Return (X, Y) of the center of cell containing provided text 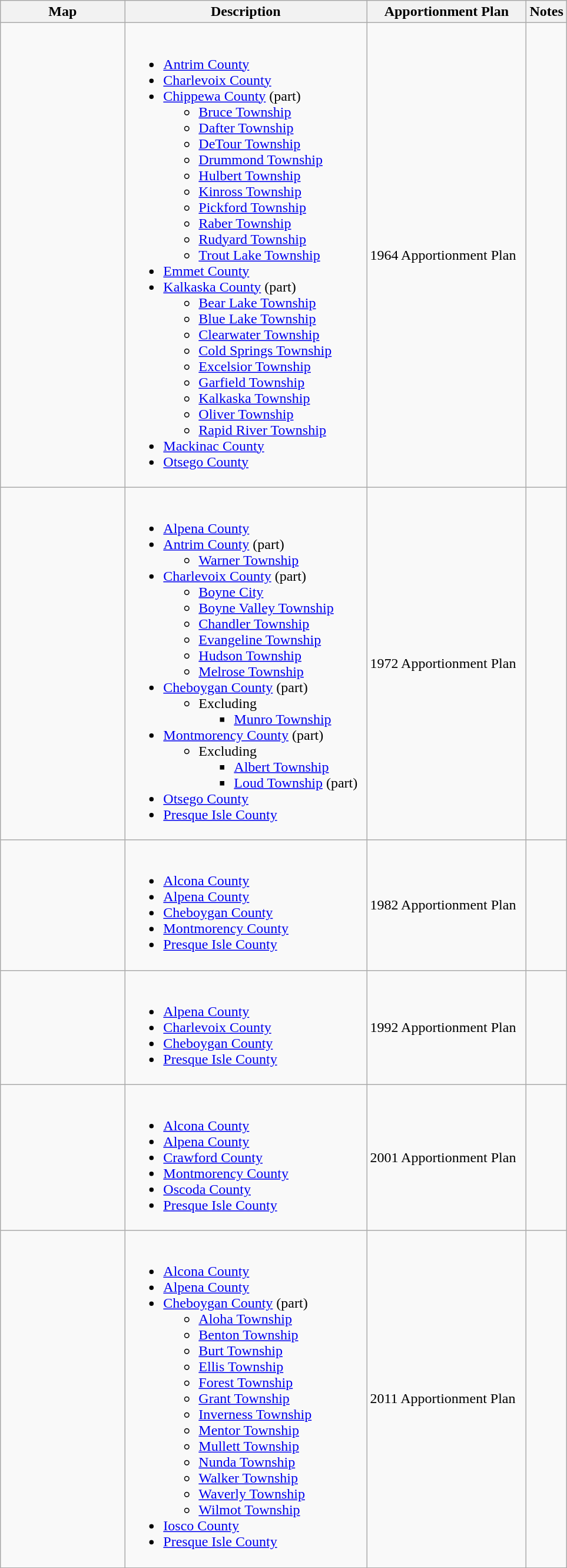
2001 Apportionment Plan (446, 1157)
Description (246, 12)
Map (62, 12)
1992 Apportionment Plan (446, 1027)
2011 Apportionment Plan (446, 1399)
1964 Apportionment Plan (446, 255)
1982 Apportionment Plan (446, 905)
Alcona CountyAlpena CountyCrawford CountyMontmorency CountyOscoda CountyPresque Isle County (246, 1157)
Apportionment Plan (446, 12)
Alcona CountyAlpena CountyCheboygan CountyMontmorency CountyPresque Isle County (246, 905)
Alpena CountyCharlevoix CountyCheboygan CountyPresque Isle County (246, 1027)
Notes (546, 12)
1972 Apportionment Plan (446, 663)
